Find where the given text appears and provide that cell's center as [X, Y] coordinate. 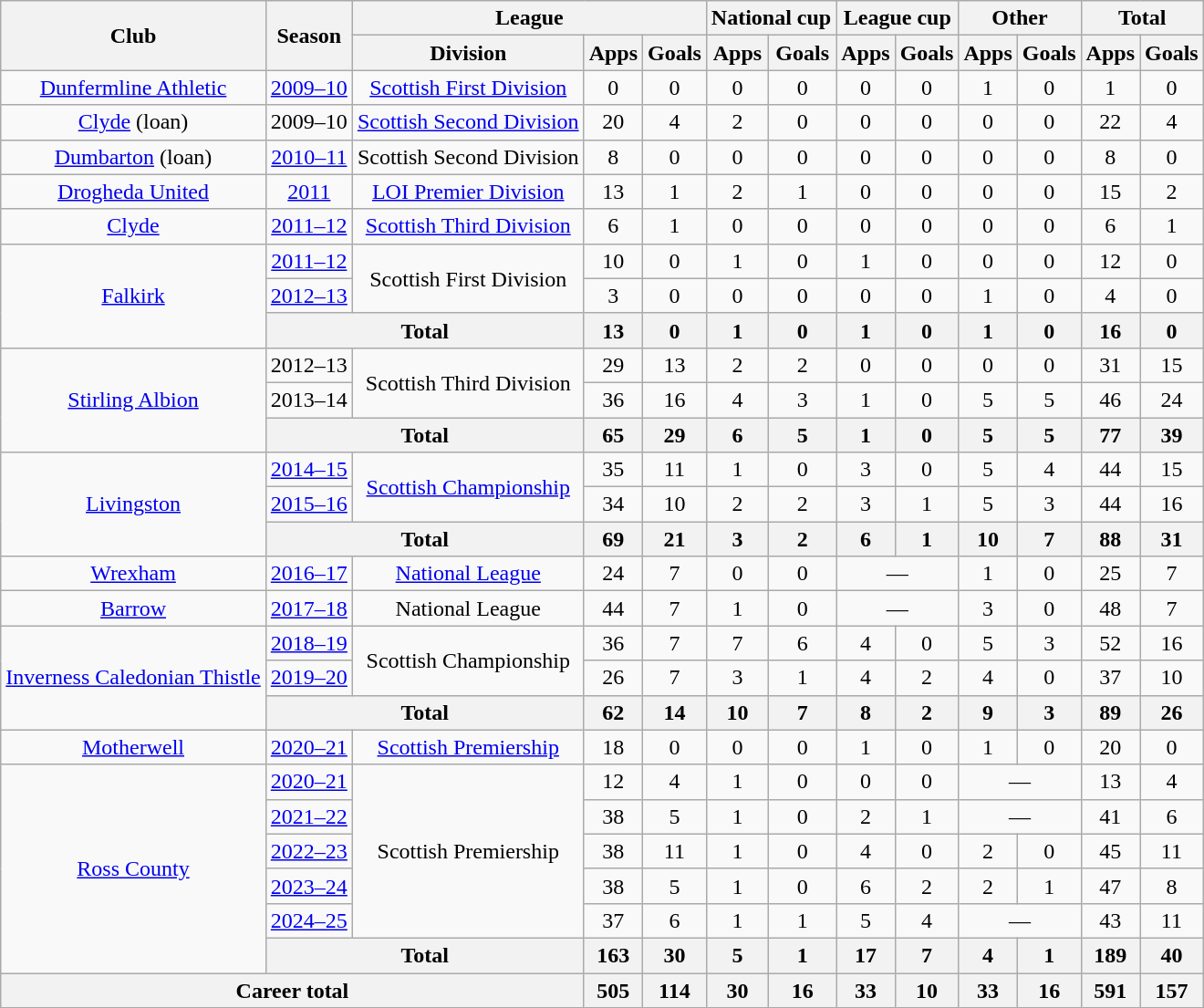
35 [613, 470]
62 [613, 712]
LOI Premier Division [468, 192]
2019–20 [308, 678]
Season [308, 36]
89 [1110, 712]
505 [613, 990]
591 [1110, 990]
Division [468, 53]
47 [1110, 886]
52 [1110, 643]
2015–16 [308, 504]
2023–24 [308, 886]
Career total [292, 990]
25 [1110, 574]
157 [1172, 990]
Wrexham [133, 574]
22 [1110, 122]
Other [1020, 18]
Inverness Caledonian Thistle [133, 678]
45 [1110, 851]
65 [613, 435]
Ross County [133, 868]
18 [613, 747]
Clyde (loan) [133, 122]
163 [613, 955]
League [529, 18]
2018–19 [308, 643]
Club [133, 36]
Drogheda United [133, 192]
14 [675, 712]
114 [675, 990]
Clyde [133, 226]
Barrow [133, 608]
2017–18 [308, 608]
Dunfermline Athletic [133, 88]
Motherwell [133, 747]
2013–14 [308, 400]
2021–22 [308, 816]
41 [1110, 816]
40 [1172, 955]
League cup [898, 18]
2016–17 [308, 574]
43 [1110, 920]
17 [866, 955]
2010–11 [308, 157]
2024–25 [308, 920]
39 [1172, 435]
88 [1110, 539]
77 [1110, 435]
189 [1110, 955]
Livingston [133, 504]
21 [675, 539]
2011 [308, 192]
Dumbarton (loan) [133, 157]
2014–15 [308, 470]
69 [613, 539]
National cup [771, 18]
48 [1110, 608]
Stirling Albion [133, 400]
2022–23 [308, 851]
Falkirk [133, 296]
34 [613, 504]
46 [1110, 400]
9 [988, 712]
